Scan for the cell matching the given text and deliver its (x, y) coordinate at center. 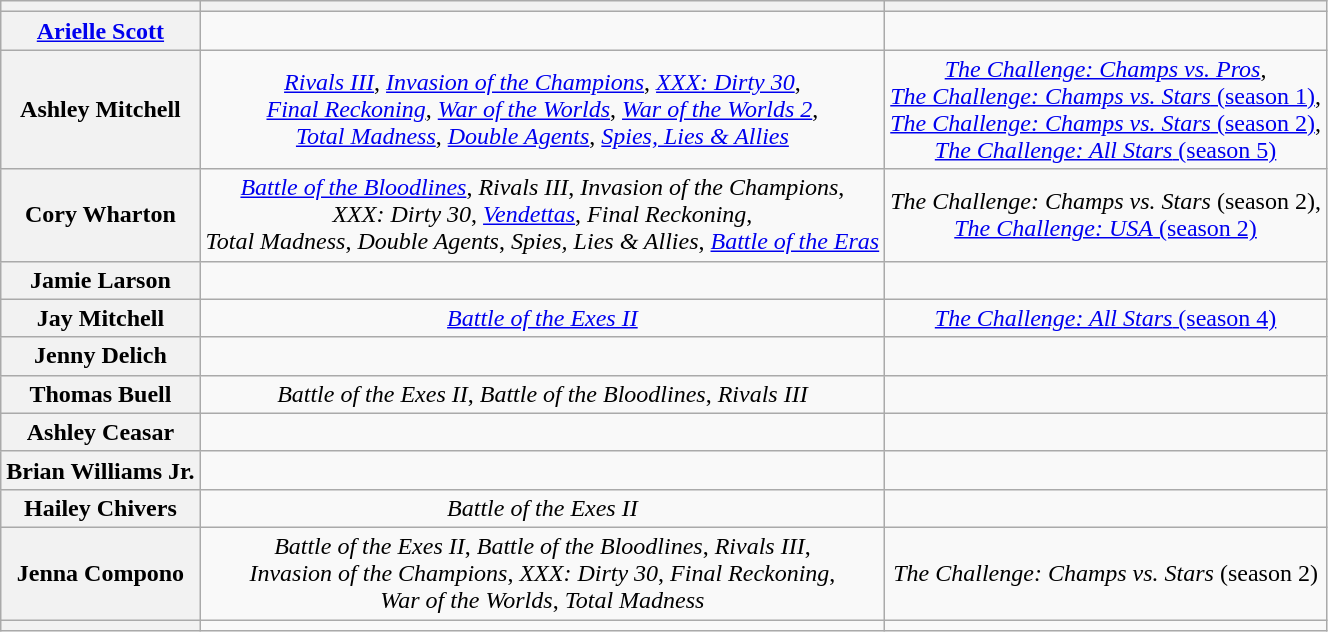
Hailey Chivers (100, 508)
Jenny Delich (100, 356)
Jenna Compono (100, 573)
Ashley Ceasar (100, 432)
Arielle Scott (100, 31)
The Challenge: Champs vs. Stars (season 2),The Challenge: USA (season 2) (1106, 215)
Cory Wharton (100, 215)
The Challenge: All Stars (season 4) (1106, 318)
Jay Mitchell (100, 318)
Jamie Larson (100, 280)
The Challenge: Champs vs. Stars (season 2) (1106, 573)
Battle of the Exes II, Battle of the Bloodlines, Rivals III (542, 394)
Ashley Mitchell (100, 110)
Thomas Buell (100, 394)
Brian Williams Jr. (100, 470)
